Output the [X, Y] coordinate of the center of the cell containing the given text.  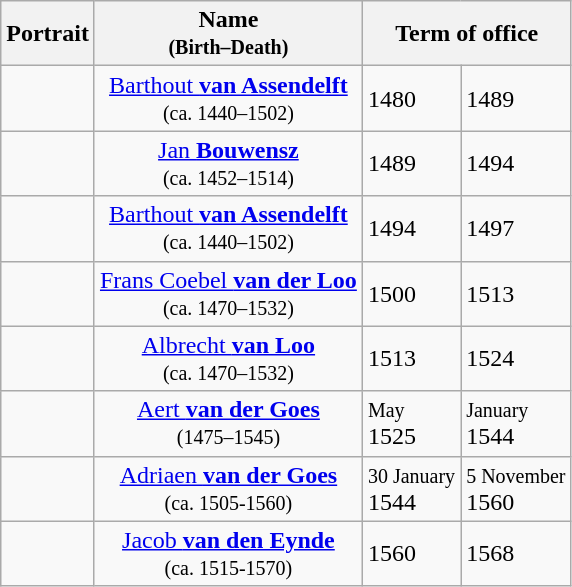
5 November1560 [516, 488]
Jacob van den Eynde(ca. 1515-1570) [228, 554]
Jan Bouwensz(ca. 1452–1514) [228, 164]
Albrecht van Loo(ca. 1470–1532) [228, 358]
Term of office [466, 34]
1560 [411, 554]
1568 [516, 554]
1480 [411, 98]
Adriaen van der Goes(ca. 1505-1560) [228, 488]
1497 [516, 228]
Portrait [48, 34]
January1544 [516, 424]
Frans Coebel van der Loo(ca. 1470–1532) [228, 294]
1500 [411, 294]
30 January1544 [411, 488]
May1525 [411, 424]
1524 [516, 358]
Name(Birth–Death) [228, 34]
Aert van der Goes(1475–1545) [228, 424]
